Pinpoint the cell where the given text exists, returning its [x, y] midpoint coordinate. 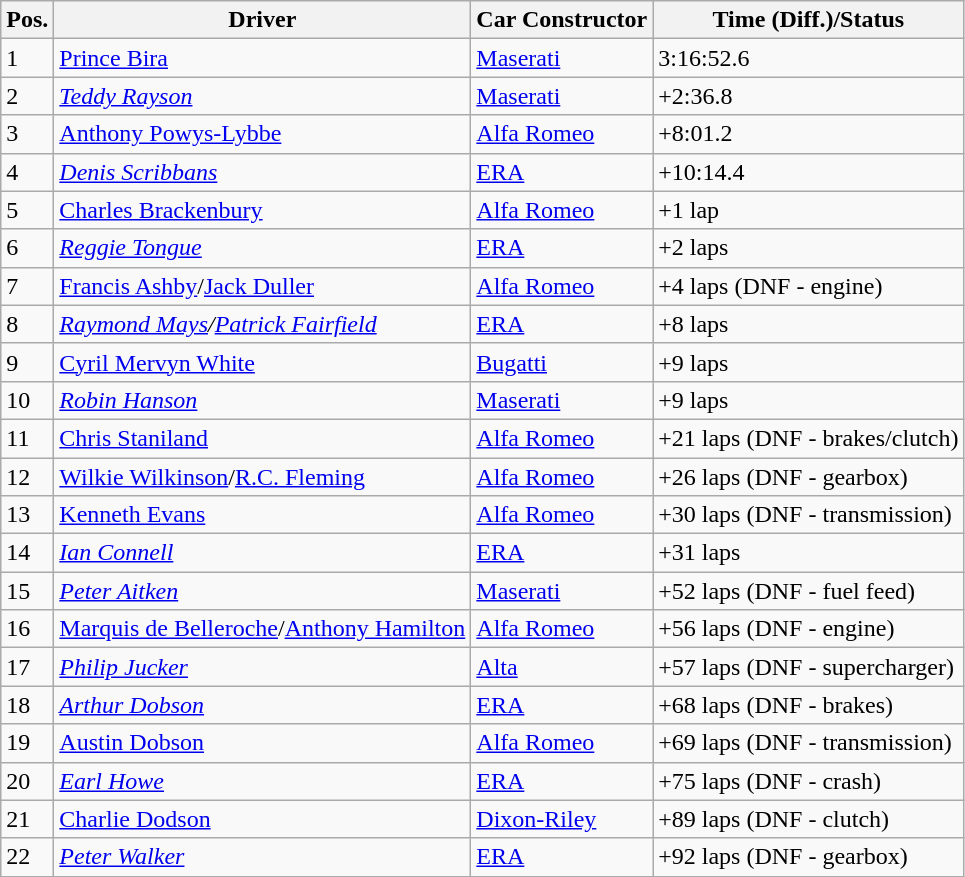
+57 laps (DNF - supercharger) [808, 667]
Alta [562, 667]
+69 laps (DNF - transmission) [808, 743]
Denis Scribbans [262, 172]
Dixon-Riley [562, 819]
6 [28, 248]
2 [28, 96]
7 [28, 286]
Arthur Dobson [262, 705]
Cyril Mervyn White [262, 362]
Charles Brackenbury [262, 210]
1 [28, 58]
5 [28, 210]
17 [28, 667]
+4 laps (DNF - engine) [808, 286]
+89 laps (DNF - clutch) [808, 819]
3 [28, 134]
+52 laps (DNF - fuel feed) [808, 591]
3:16:52.6 [808, 58]
+92 laps (DNF - gearbox) [808, 857]
+10:14.4 [808, 172]
19 [28, 743]
Austin Dobson [262, 743]
Ian Connell [262, 553]
+8 laps [808, 324]
+75 laps (DNF - crash) [808, 781]
Charlie Dodson [262, 819]
Time (Diff.)/Status [808, 20]
+56 laps (DNF - engine) [808, 629]
Kenneth Evans [262, 515]
Bugatti [562, 362]
+30 laps (DNF - transmission) [808, 515]
Robin Hanson [262, 400]
Pos. [28, 20]
22 [28, 857]
13 [28, 515]
16 [28, 629]
12 [28, 477]
Prince Bira [262, 58]
21 [28, 819]
9 [28, 362]
8 [28, 324]
+8:01.2 [808, 134]
+21 laps (DNF - brakes/clutch) [808, 438]
+2 laps [808, 248]
Philip Jucker [262, 667]
Peter Aitken [262, 591]
Reggie Tongue [262, 248]
Francis Ashby/Jack Duller [262, 286]
20 [28, 781]
Wilkie Wilkinson/R.C. Fleming [262, 477]
Car Constructor [562, 20]
Raymond Mays/Patrick Fairfield [262, 324]
4 [28, 172]
10 [28, 400]
15 [28, 591]
+1 lap [808, 210]
Teddy Rayson [262, 96]
+68 laps (DNF - brakes) [808, 705]
Driver [262, 20]
+2:36.8 [808, 96]
Earl Howe [262, 781]
+31 laps [808, 553]
Chris Staniland [262, 438]
11 [28, 438]
Anthony Powys-Lybbe [262, 134]
14 [28, 553]
Marquis de Belleroche/Anthony Hamilton [262, 629]
Peter Walker [262, 857]
18 [28, 705]
+26 laps (DNF - gearbox) [808, 477]
